From the cell containing the given text, extract its center point as [X, Y] coordinate. 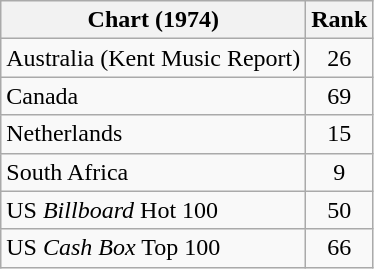
Netherlands [154, 134]
26 [340, 58]
Australia (Kent Music Report) [154, 58]
US Billboard Hot 100 [154, 210]
66 [340, 248]
Rank [340, 20]
Canada [154, 96]
9 [340, 172]
US Cash Box Top 100 [154, 248]
69 [340, 96]
15 [340, 134]
Chart (1974) [154, 20]
South Africa [154, 172]
50 [340, 210]
